Pinpoint the cell where the given text exists, returning its [x, y] midpoint coordinate. 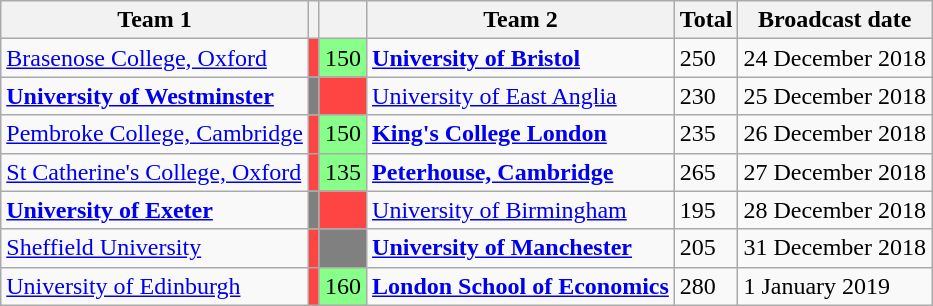
28 December 2018 [835, 210]
160 [342, 286]
University of Manchester [521, 248]
University of Exeter [155, 210]
26 December 2018 [835, 134]
University of Edinburgh [155, 286]
1 January 2019 [835, 286]
Broadcast date [835, 20]
205 [706, 248]
280 [706, 286]
St Catherine's College, Oxford [155, 172]
25 December 2018 [835, 96]
Team 2 [521, 20]
Team 1 [155, 20]
Pembroke College, Cambridge [155, 134]
University of Westminster [155, 96]
University of Bristol [521, 58]
24 December 2018 [835, 58]
King's College London [521, 134]
135 [342, 172]
235 [706, 134]
27 December 2018 [835, 172]
Total [706, 20]
University of Birmingham [521, 210]
University of East Anglia [521, 96]
London School of Economics [521, 286]
230 [706, 96]
Brasenose College, Oxford [155, 58]
265 [706, 172]
250 [706, 58]
Sheffield University [155, 248]
195 [706, 210]
31 December 2018 [835, 248]
Peterhouse, Cambridge [521, 172]
